Scan for the cell matching the given text and deliver its [X, Y] coordinate at center. 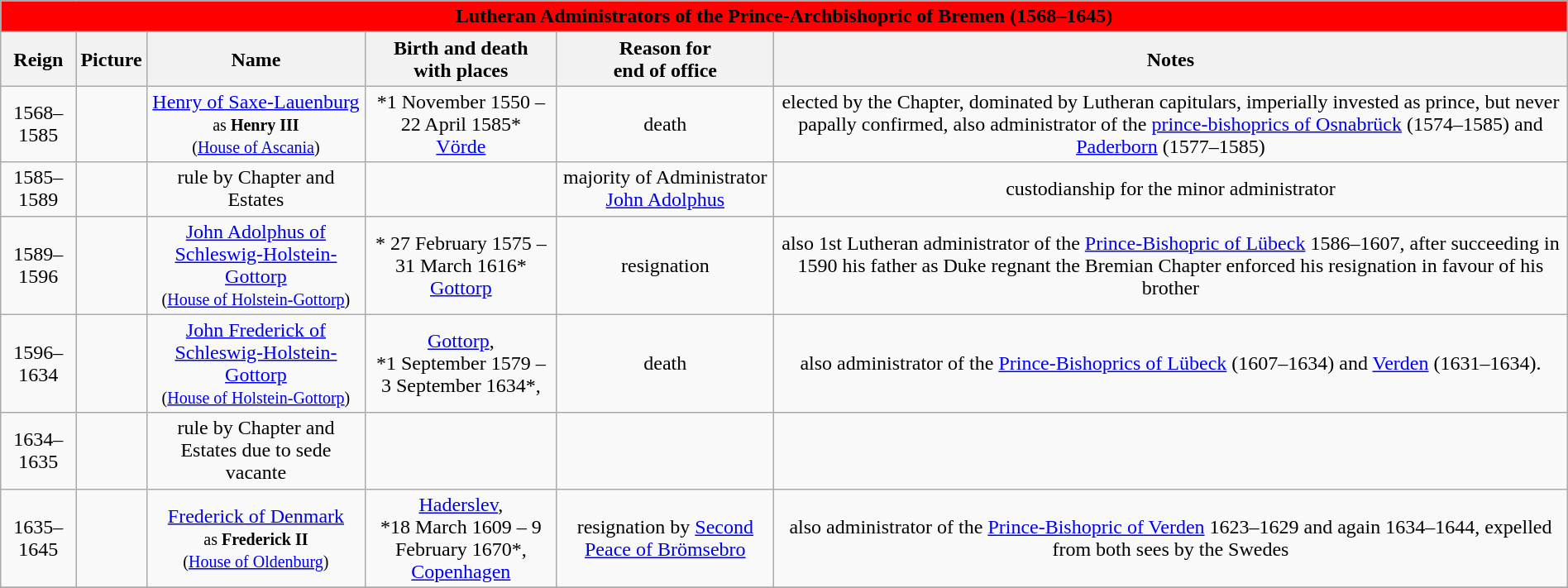
Haderslev, *18 March 1609 – 9 February 1670*, Copenhagen [461, 538]
1568–1585 [38, 124]
1635–1645 [38, 538]
John Adolphus of Schleswig-Holstein-Gottorp (House of Holstein-Gottorp) [256, 265]
rule by Chapter and Estates [256, 189]
Reason for end of office [665, 60]
custodianship for the minor administrator [1171, 189]
rule by Chapter and Estates due to sede vacante [256, 451]
Reign [38, 60]
resignation by Second Peace of Brömsebro [665, 538]
1596–1634 [38, 364]
1634–1635 [38, 451]
1585–1589 [38, 189]
also administrator of the Prince-Bishoprics of Lübeck (1607–1634) and Verden (1631–1634). [1171, 364]
resignation [665, 265]
1589–1596 [38, 265]
*1 November 1550 – 22 April 1585* Vörde [461, 124]
John Frederick of Schleswig-Holstein-Gottorp (House of Holstein-Gottorp) [256, 364]
majority of Administrator John Adolphus [665, 189]
also administrator of the Prince-Bishopric of Verden 1623–1629 and again 1634–1644, expelled from both sees by the Swedes [1171, 538]
Birth and deathwith places [461, 60]
* 27 February 1575 – 31 March 1616*Gottorp [461, 265]
Henry of Saxe-Lauenburgas Henry III(House of Ascania) [256, 124]
Notes [1171, 60]
Picture [111, 60]
Gottorp, *1 September 1579 – 3 September 1634*, [461, 364]
Lutheran Administrators of the Prince-Archbishopric of Bremen (1568–1645) [784, 17]
Name [256, 60]
Frederick of Denmark as Frederick II(House of Oldenburg) [256, 538]
